Scan for the cell matching the given text and deliver its [x, y] coordinate at center. 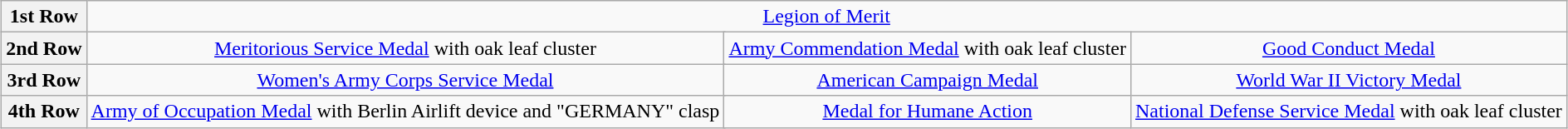
Medal for Humane Action [928, 112]
Legion of Merit [826, 17]
2nd Row [44, 48]
3rd Row [44, 80]
Good Conduct Medal [1349, 48]
Army of Occupation Medal with Berlin Airlift device and "GERMANY" clasp [405, 112]
Women's Army Corps Service Medal [405, 80]
4th Row [44, 112]
Army Commendation Medal with oak leaf cluster [928, 48]
National Defense Service Medal with oak leaf cluster [1349, 112]
1st Row [44, 17]
Meritorious Service Medal with oak leaf cluster [405, 48]
World War II Victory Medal [1349, 80]
American Campaign Medal [928, 80]
